Return (x, y) of the center of cell containing provided text 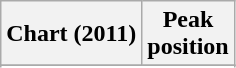
Chart (2011) (72, 34)
Peakposition (188, 34)
